Locate the cell with the specified text and output its (x, y) center coordinate. 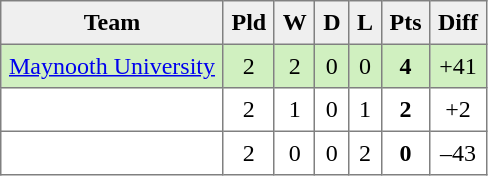
L (366, 23)
–43 (458, 153)
+41 (458, 66)
Maynooth University (112, 66)
+2 (458, 110)
Pts (405, 23)
Pld (248, 23)
Team (112, 23)
4 (405, 66)
W (294, 23)
D (332, 23)
Diff (458, 23)
